Determine the (x, y) coordinate at the center of the cell enclosing the given text.  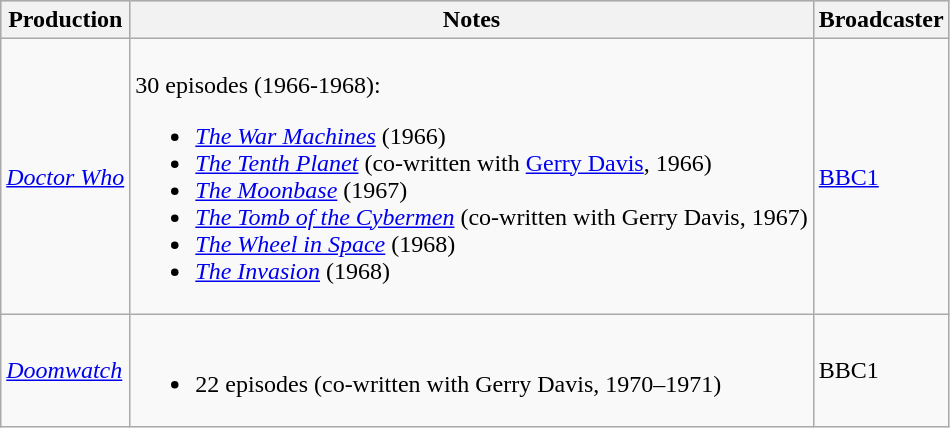
Doomwatch (66, 370)
Broadcaster (881, 20)
Doctor Who (66, 176)
22 episodes (co-written with Gerry Davis, 1970–1971) (472, 370)
Production (66, 20)
Notes (472, 20)
